Return the [x, y] coordinate for the center point of the cell that contains the specified text.  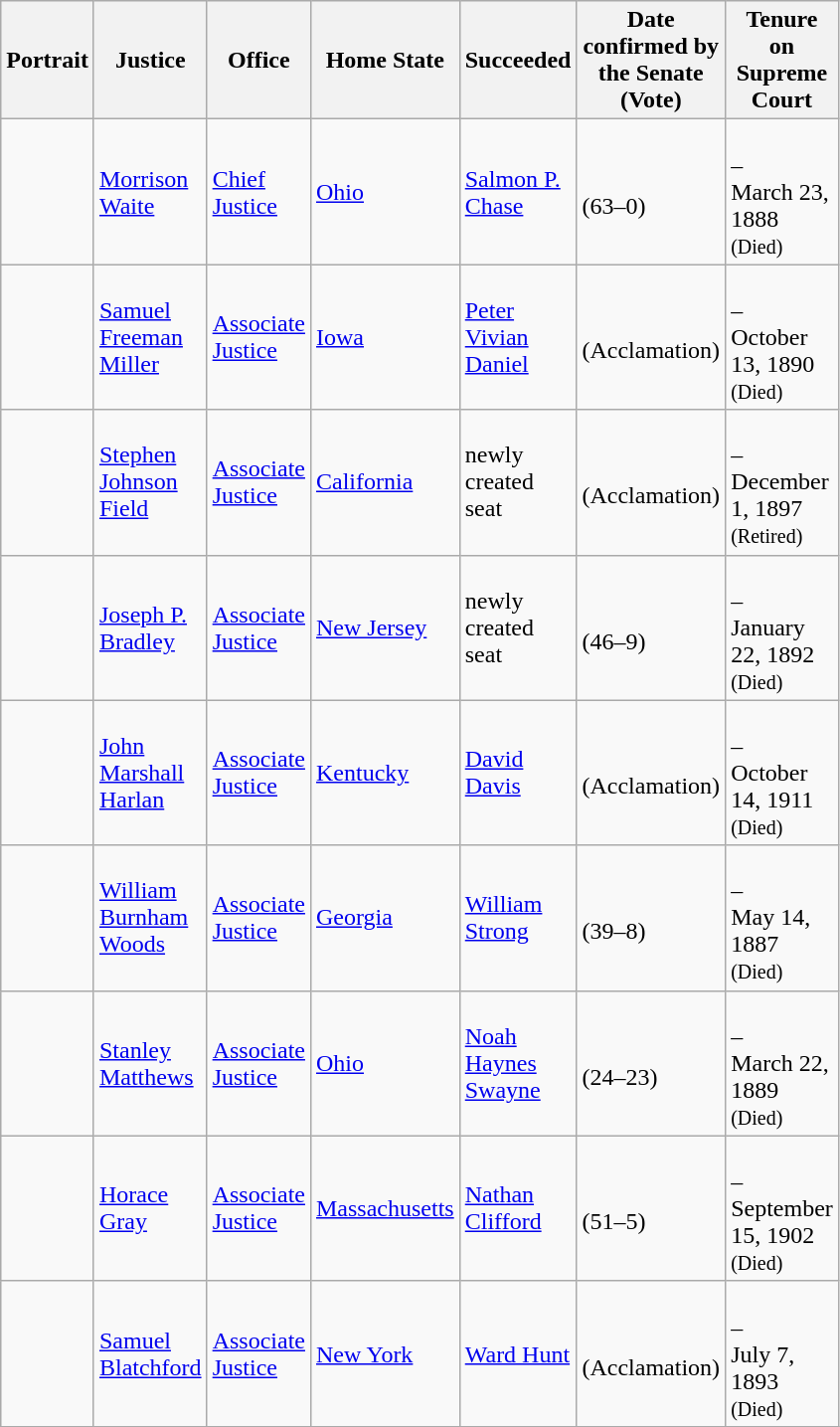
Stanley Matthews [150, 1063]
Chief Justice [258, 192]
Peter Vivian Daniel [518, 337]
New York [385, 1353]
Tenure on Supreme Court [782, 60]
Kentucky [385, 773]
Home State [385, 60]
–March 23, 1888(Died) [782, 192]
(51–5) [651, 1208]
Samuel Freeman Miller [150, 337]
–May 14, 1887(Died) [782, 918]
–October 14, 1911(Died) [782, 773]
Nathan Clifford [518, 1208]
(46–9) [651, 627]
Joseph P. Bradley [150, 627]
Salmon P. Chase [518, 192]
New Jersey [385, 627]
Portrait [48, 60]
–March 22, 1889(Died) [782, 1063]
–January 22, 1892(Died) [782, 627]
Massachusetts [385, 1208]
(39–8) [651, 918]
Ward Hunt [518, 1353]
(24–23) [651, 1063]
–September 15, 1902(Died) [782, 1208]
Horace Gray [150, 1208]
Date confirmed by the Senate(Vote) [651, 60]
California [385, 482]
John Marshall Harlan [150, 773]
Samuel Blatchford [150, 1353]
William Burnham Woods [150, 918]
Stephen Johnson Field [150, 482]
Morrison Waite [150, 192]
–July 7, 1893(Died) [782, 1353]
–October 13, 1890(Died) [782, 337]
Office [258, 60]
Noah Haynes Swayne [518, 1063]
Succeeded [518, 60]
David Davis [518, 773]
Iowa [385, 337]
–December 1, 1897(Retired) [782, 482]
(63–0) [651, 192]
Georgia [385, 918]
Justice [150, 60]
William Strong [518, 918]
